Pinpoint the cell where the given text exists, returning its [X, Y] midpoint coordinate. 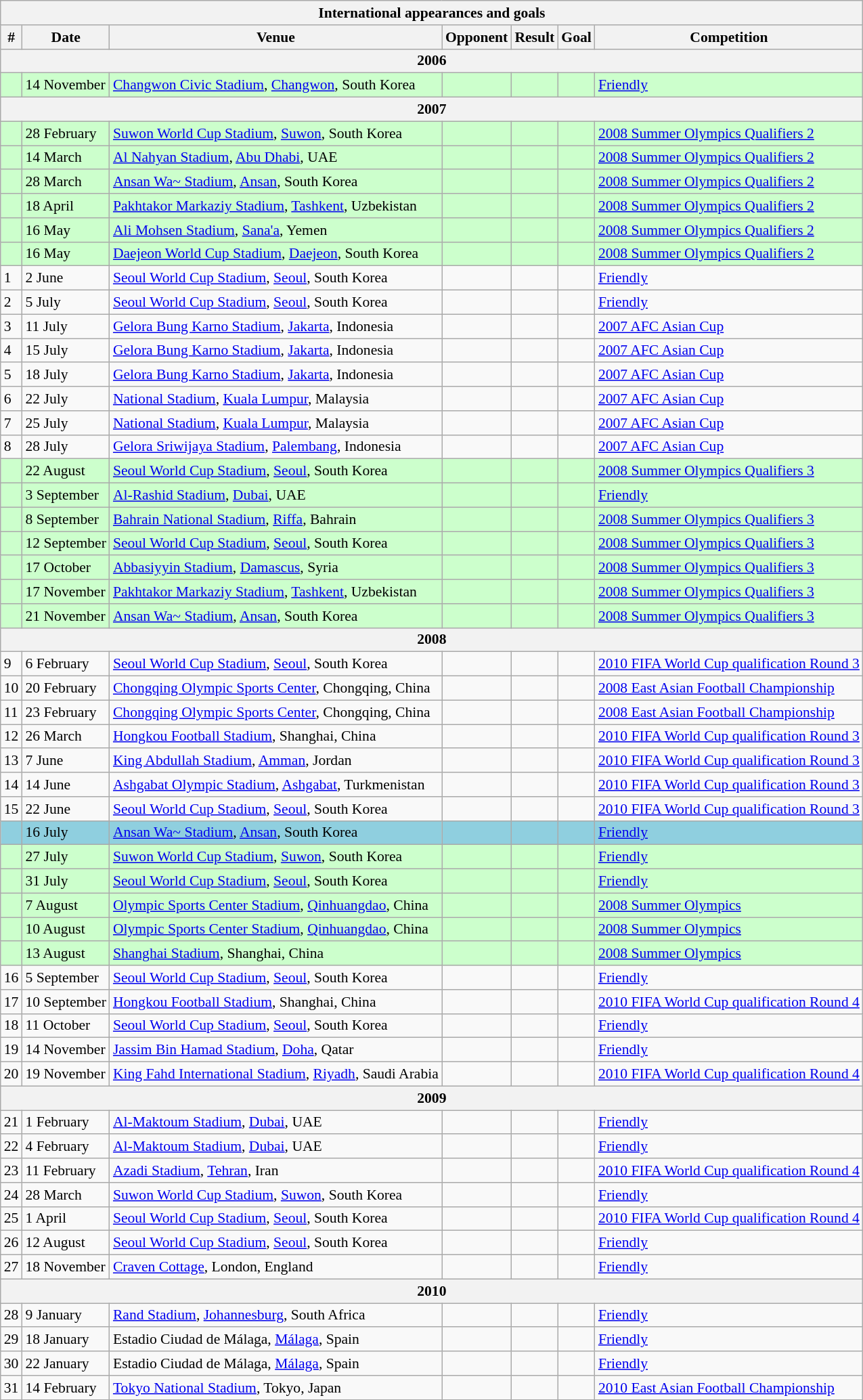
27 [12, 1267]
16 July [65, 833]
6 [12, 399]
18 April [65, 206]
1 February [65, 1122]
2010 East Asian Football Championship [729, 1388]
Goal [577, 37]
5 July [65, 303]
26 March [65, 737]
Craven Cottage, London, England [276, 1267]
3 [12, 326]
22 July [65, 399]
Tokyo National Stadium, Tokyo, Japan [276, 1388]
28 February [65, 133]
28 [12, 1315]
8 [12, 447]
2010 [432, 1291]
22 August [65, 471]
15 July [65, 351]
International appearances and goals [432, 13]
Jassim Bin Hamad Stadium, Doha, Qatar [276, 1050]
Gelora Sriwijaya Stadium, Palembang, Indonesia [276, 447]
2006 [432, 61]
19 November [65, 1074]
31 July [65, 881]
4 February [65, 1147]
14 June [65, 785]
30 [12, 1363]
4 [12, 351]
Venue [276, 37]
6 February [65, 664]
17 November [65, 592]
King Abdullah Stadium, Amman, Jordan [276, 761]
11 October [65, 1026]
17 October [65, 568]
12 September [65, 544]
Ashgabat Olympic Stadium, Ashgabat, Turkmenistan [276, 785]
2 June [65, 278]
Date [65, 37]
1 April [65, 1219]
23 [12, 1171]
18 January [65, 1340]
24 [12, 1195]
17 [12, 1002]
Opponent [477, 37]
Bahrain National Stadium, Riffa, Bahrain [276, 519]
25 [12, 1219]
10 [12, 688]
19 [12, 1050]
Azadi Stadium, Tehran, Iran [276, 1171]
20 February [65, 688]
18 [12, 1026]
3 September [65, 496]
7 June [65, 761]
22 June [65, 809]
2007 [432, 110]
Changwon Civic Stadium, Changwon, South Korea [276, 85]
Result [535, 37]
King Fahd International Stadium, Riyadh, Saudi Arabia [276, 1074]
22 January [65, 1363]
25 July [65, 423]
7 [12, 423]
9 January [65, 1315]
5 [12, 375]
11 [12, 712]
1 [12, 278]
Rand Stadium, Johannesburg, South Africa [276, 1315]
21 [12, 1122]
11 July [65, 326]
27 July [65, 857]
Shanghai Stadium, Shanghai, China [276, 954]
22 [12, 1147]
16 [12, 978]
26 [12, 1243]
23 February [65, 712]
Al-Rashid Stadium, Dubai, UAE [276, 496]
# [12, 37]
15 [12, 809]
9 [12, 664]
21 November [65, 616]
11 February [65, 1171]
12 August [65, 1243]
8 September [65, 519]
10 September [65, 1002]
28 July [65, 447]
Competition [729, 37]
29 [12, 1340]
7 August [65, 905]
20 [12, 1074]
2009 [432, 1098]
Al Nahyan Stadium, Abu Dhabi, UAE [276, 158]
13 August [65, 954]
Ali Mohsen Stadium, Sana'a, Yemen [276, 230]
14 February [65, 1388]
13 [12, 761]
14 March [65, 158]
2008 [432, 640]
2 [12, 303]
18 July [65, 375]
5 September [65, 978]
10 August [65, 929]
12 [12, 737]
Daejeon World Cup Stadium, Daejeon, South Korea [276, 254]
31 [12, 1388]
Abbasiyyin Stadium, Damascus, Syria [276, 568]
18 November [65, 1267]
14 [12, 785]
